Capture the cell that displays the provided text and extract its (X, Y) central coordinate. 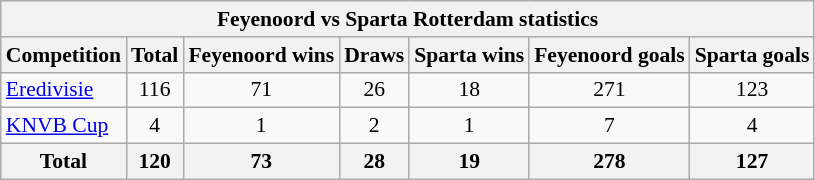
2 (374, 126)
123 (752, 90)
28 (374, 162)
Eredivisie (64, 90)
Competition (64, 55)
19 (469, 162)
127 (752, 162)
73 (261, 162)
Sparta wins (469, 55)
7 (610, 126)
18 (469, 90)
120 (154, 162)
KNVB Cup (64, 126)
Feyenoord goals (610, 55)
Sparta goals (752, 55)
271 (610, 90)
Draws (374, 55)
Feyenoord wins (261, 55)
26 (374, 90)
Feyenoord vs Sparta Rotterdam statistics (408, 19)
71 (261, 90)
278 (610, 162)
116 (154, 90)
